Capture the cell that displays the provided text and extract its (X, Y) central coordinate. 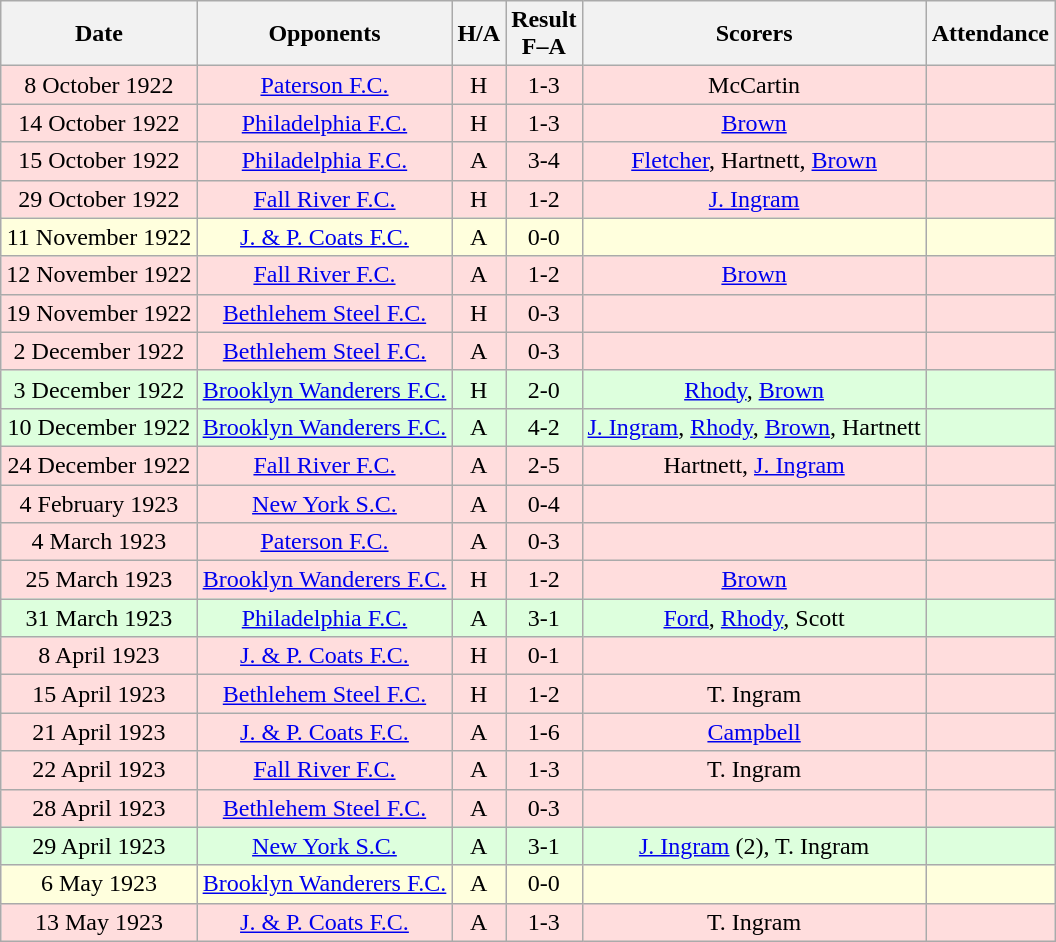
4-2 (544, 427)
H/A (479, 34)
3 December 1922 (99, 389)
15 April 1923 (99, 694)
22 April 1923 (99, 770)
4 March 1923 (99, 542)
Scorers (754, 34)
Opponents (324, 34)
19 November 1922 (99, 313)
Date (99, 34)
J. Ingram (754, 199)
29 October 1922 (99, 199)
J. Ingram (2), T. Ingram (754, 846)
14 October 1922 (99, 123)
Attendance (990, 34)
29 April 1923 (99, 846)
ResultF–A (544, 34)
4 February 1923 (99, 503)
1-6 (544, 732)
0-1 (544, 656)
6 May 1923 (99, 884)
24 December 1922 (99, 465)
12 November 1922 (99, 275)
2 December 1922 (99, 351)
13 May 1923 (99, 922)
2-5 (544, 465)
Campbell (754, 732)
J. Ingram, Rhody, Brown, Hartnett (754, 427)
28 April 1923 (99, 808)
Ford, Rhody, Scott (754, 618)
Fletcher, Hartnett, Brown (754, 161)
0-4 (544, 503)
31 March 1923 (99, 618)
10 December 1922 (99, 427)
8 April 1923 (99, 656)
11 November 1922 (99, 237)
Rhody, Brown (754, 389)
25 March 1923 (99, 580)
McCartin (754, 85)
21 April 1923 (99, 732)
8 October 1922 (99, 85)
Hartnett, J. Ingram (754, 465)
15 October 1922 (99, 161)
3-4 (544, 161)
2-0 (544, 389)
